Return the (X, Y) coordinate for the center point of the cell that contains the specified text.  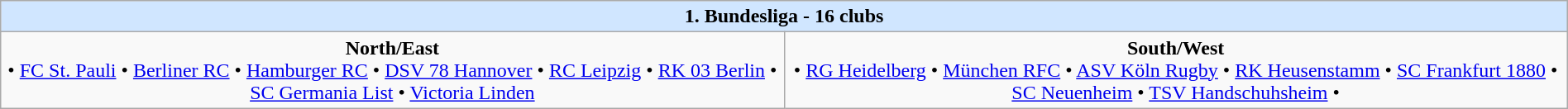
1. Bundesliga - 16 clubs (784, 17)
North/East• FC St. Pauli • Berliner RC • Hamburger RC • DSV 78 Hannover • RC Leipzig • RK 03 Berlin • SC Germania List • Victoria Linden (392, 70)
South/West• RG Heidelberg • München RFC • ASV Köln Rugby • RK Heusenstamm • SC Frankfurt 1880 • SC Neuenheim • TSV Handschuhsheim • (1176, 70)
